Detect which cell encompasses the target text, then output its [x, y] center coordinate. 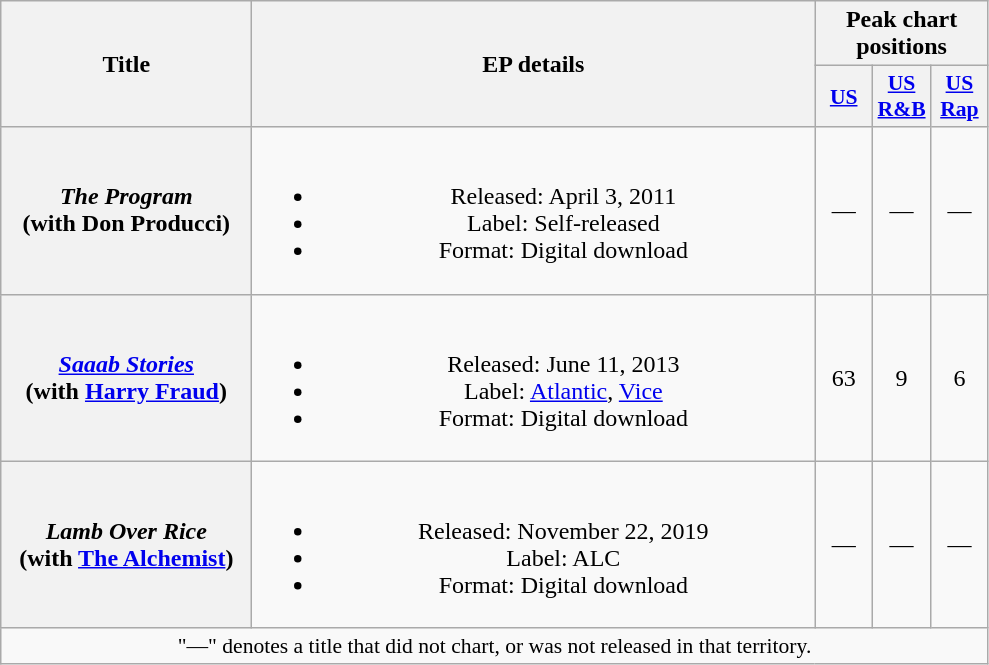
Saaab Stories(with Harry Fraud) [126, 378]
Lamb Over Rice(with The Alchemist) [126, 544]
US Rap [960, 96]
Released: November 22, 2019Label: ALCFormat: Digital download [534, 544]
9 [902, 378]
"—" denotes a title that did not chart, or was not released in that territory. [494, 646]
Peak chart positions [902, 34]
Title [126, 64]
63 [844, 378]
The Program(with Don Producci) [126, 210]
6 [960, 378]
Released: April 3, 2011Label: Self-releasedFormat: Digital download [534, 210]
Released: June 11, 2013Label: Atlantic, ViceFormat: Digital download [534, 378]
US R&B [902, 96]
EP details [534, 64]
US [844, 96]
